Identify which cell holds the provided text, then report its [x, y] central coordinate. 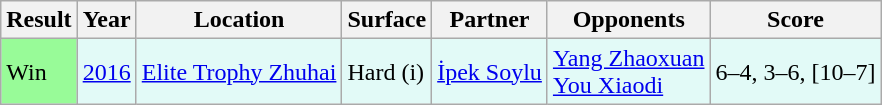
Year [106, 20]
Elite Trophy Zhuhai [239, 72]
Hard (i) [387, 72]
Win [39, 72]
Score [796, 20]
Surface [387, 20]
Result [39, 20]
Partner [490, 20]
Opponents [628, 20]
Yang Zhaoxuan You Xiaodi [628, 72]
2016 [106, 72]
6–4, 3–6, [10–7] [796, 72]
Location [239, 20]
İpek Soylu [490, 72]
